Find where the given text appears and provide that cell's center as [x, y] coordinate. 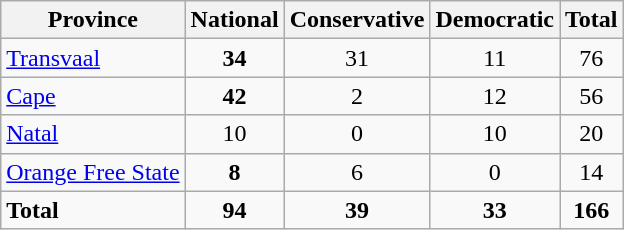
56 [592, 96]
Cape [93, 96]
34 [234, 58]
8 [234, 172]
14 [592, 172]
76 [592, 58]
11 [495, 58]
31 [357, 58]
2 [357, 96]
Democratic [495, 20]
20 [592, 134]
Conservative [357, 20]
12 [495, 96]
166 [592, 210]
Orange Free State [93, 172]
6 [357, 172]
National [234, 20]
33 [495, 210]
Transvaal [93, 58]
42 [234, 96]
94 [234, 210]
Natal [93, 134]
Province [93, 20]
39 [357, 210]
